Identify which cell holds the provided text, then report its [X, Y] central coordinate. 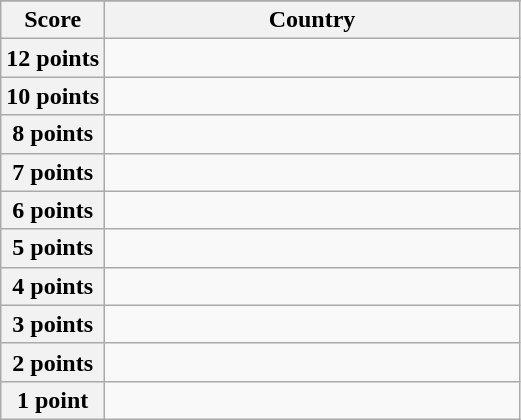
6 points [53, 210]
8 points [53, 134]
7 points [53, 172]
12 points [53, 58]
4 points [53, 286]
3 points [53, 324]
Score [53, 20]
Country [312, 20]
1 point [53, 400]
10 points [53, 96]
5 points [53, 248]
2 points [53, 362]
